Scan for the cell matching the given text and deliver its (X, Y) coordinate at center. 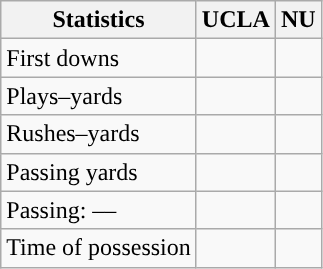
Statistics (99, 20)
Passing yards (99, 172)
Passing: –– (99, 210)
UCLA (236, 20)
Plays–yards (99, 96)
Rushes–yards (99, 134)
First downs (99, 58)
Time of possession (99, 248)
NU (298, 20)
